Capture the cell that displays the provided text and extract its (X, Y) central coordinate. 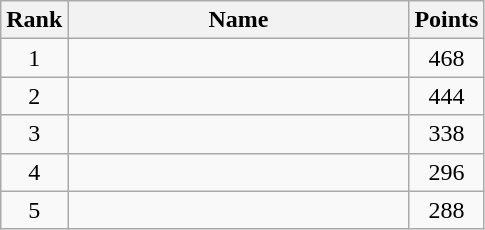
2 (34, 96)
444 (446, 96)
468 (446, 58)
5 (34, 210)
4 (34, 172)
3 (34, 134)
1 (34, 58)
338 (446, 134)
288 (446, 210)
Points (446, 20)
Rank (34, 20)
Name (238, 20)
296 (446, 172)
